Provide the [x, y] coordinate of the cell's center where the given text is located.  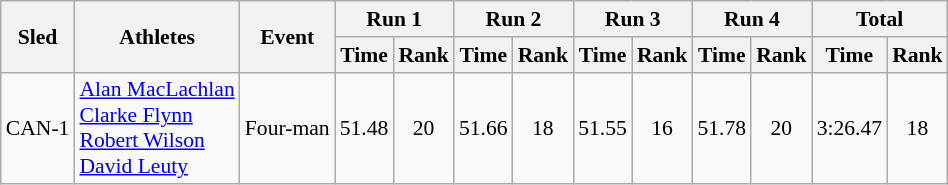
16 [662, 128]
3:26.47 [850, 128]
Run 2 [514, 19]
Sled [38, 36]
51.66 [484, 128]
Four-man [288, 128]
Run 4 [752, 19]
Run 1 [394, 19]
51.78 [722, 128]
CAN-1 [38, 128]
51.55 [602, 128]
Athletes [156, 36]
51.48 [364, 128]
Event [288, 36]
Alan MacLachlanClarke FlynnRobert WilsonDavid Leuty [156, 128]
Total [880, 19]
Run 3 [632, 19]
